Detect which cell encompasses the target text, then output its (x, y) center coordinate. 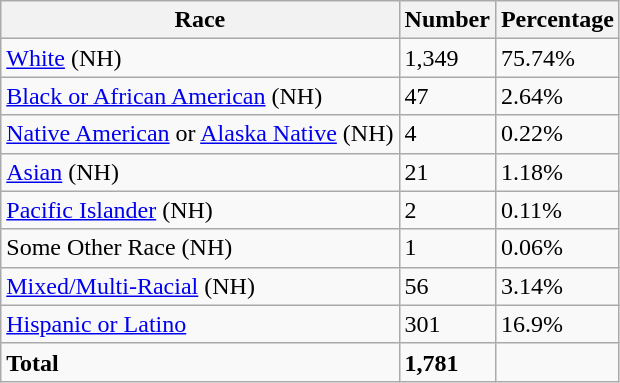
Black or African American (NH) (200, 96)
1.18% (557, 172)
0.11% (557, 210)
Hispanic or Latino (200, 324)
0.22% (557, 134)
301 (447, 324)
1 (447, 248)
Some Other Race (NH) (200, 248)
Percentage (557, 20)
Race (200, 20)
56 (447, 286)
2 (447, 210)
1,349 (447, 58)
3.14% (557, 286)
1,781 (447, 362)
21 (447, 172)
Pacific Islander (NH) (200, 210)
White (NH) (200, 58)
0.06% (557, 248)
2.64% (557, 96)
Asian (NH) (200, 172)
16.9% (557, 324)
Mixed/Multi-Racial (NH) (200, 286)
Total (200, 362)
75.74% (557, 58)
47 (447, 96)
Native American or Alaska Native (NH) (200, 134)
4 (447, 134)
Number (447, 20)
